Return [X, Y] of the center of cell containing provided text 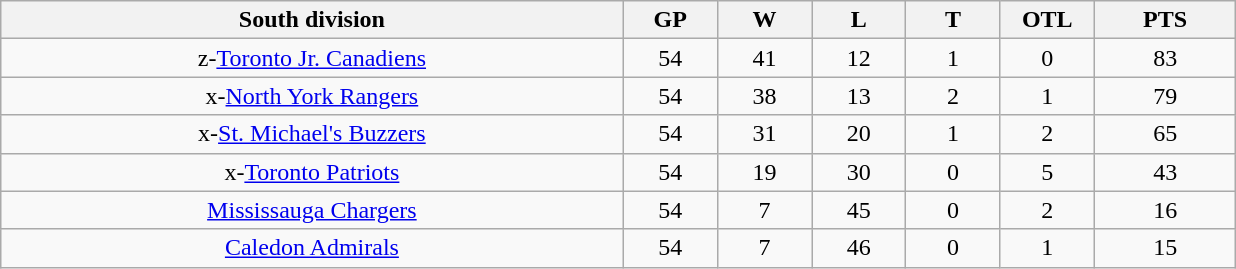
65 [1165, 134]
12 [859, 58]
L [859, 20]
20 [859, 134]
Mississauga Chargers [312, 210]
13 [859, 96]
x-Toronto Patriots [312, 172]
5 [1047, 172]
x-St. Michael's Buzzers [312, 134]
46 [859, 248]
15 [1165, 248]
31 [764, 134]
T [953, 20]
OTL [1047, 20]
GP [670, 20]
16 [1165, 210]
Caledon Admirals [312, 248]
W [764, 20]
38 [764, 96]
43 [1165, 172]
83 [1165, 58]
79 [1165, 96]
PTS [1165, 20]
41 [764, 58]
x-North York Rangers [312, 96]
South division [312, 20]
19 [764, 172]
z-Toronto Jr. Canadiens [312, 58]
30 [859, 172]
45 [859, 210]
